Provide the (X, Y) coordinate of the cell's center where the given text is located.  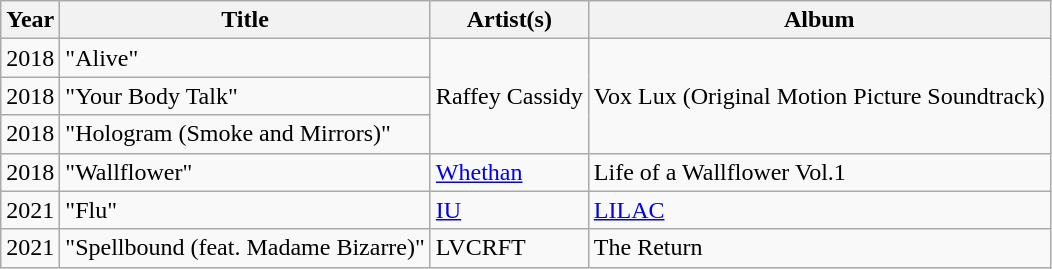
Vox Lux (Original Motion Picture Soundtrack) (819, 96)
LILAC (819, 210)
LVCRFT (509, 248)
Whethan (509, 172)
Life of a Wallflower Vol.1 (819, 172)
Raffey Cassidy (509, 96)
Year (30, 20)
Artist(s) (509, 20)
"Wallflower" (246, 172)
"Alive" (246, 58)
"Your Body Talk" (246, 96)
Title (246, 20)
"Flu" (246, 210)
Album (819, 20)
"Spellbound (feat. Madame Bizarre)" (246, 248)
The Return (819, 248)
"Hologram (Smoke and Mirrors)" (246, 134)
IU (509, 210)
